Scan for the cell matching the given text and deliver its [X, Y] coordinate at center. 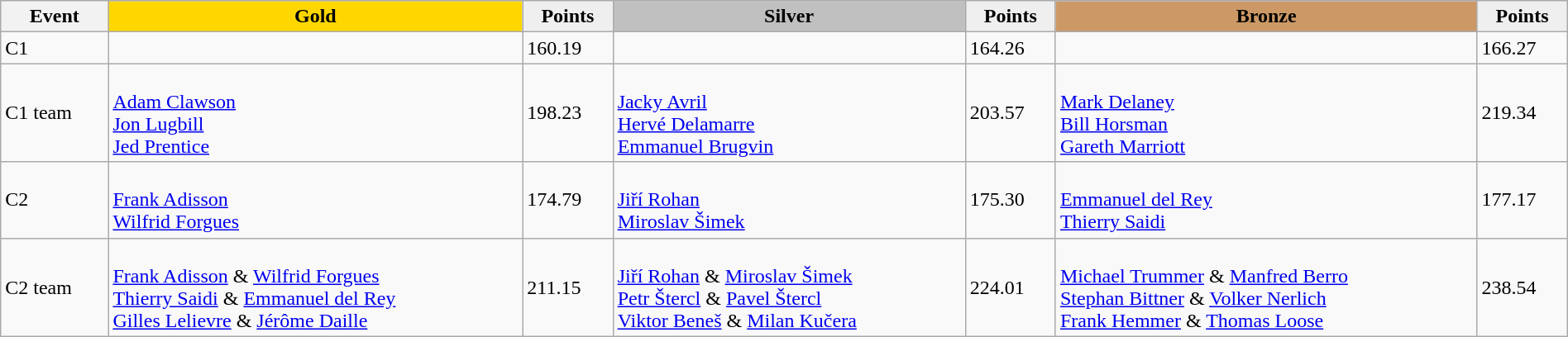
Adam ClawsonJon LugbillJed Prentice [316, 112]
Mark DelaneyBill HorsmanGareth Marriott [1265, 112]
219.34 [1522, 112]
Michael Trummer & Manfred BerroStephan Bittner & Volker NerlichFrank Hemmer & Thomas Loose [1265, 287]
198.23 [567, 112]
203.57 [1011, 112]
C1 team [55, 112]
Silver [789, 17]
Bronze [1265, 17]
211.15 [567, 287]
C2 team [55, 287]
Frank AdissonWilfrid Forgues [316, 200]
175.30 [1011, 200]
238.54 [1522, 287]
174.79 [567, 200]
Emmanuel del ReyThierry Saidi [1265, 200]
Frank Adisson & Wilfrid ForguesThierry Saidi & Emmanuel del ReyGilles Lelievre & Jérôme Daille [316, 287]
166.27 [1522, 48]
224.01 [1011, 287]
Jiří RohanMiroslav Šimek [789, 200]
164.26 [1011, 48]
C2 [55, 200]
C1 [55, 48]
160.19 [567, 48]
Event [55, 17]
Gold [316, 17]
Jacky AvrilHervé DelamarreEmmanuel Brugvin [789, 112]
Jiří Rohan & Miroslav ŠimekPetr Štercl & Pavel ŠterclViktor Beneš & Milan Kučera [789, 287]
177.17 [1522, 200]
